Output the [x, y] coordinate of the center of the cell containing the given text.  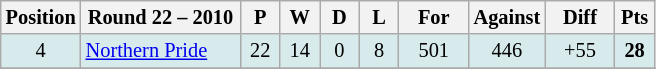
0 [340, 51]
P [260, 17]
8 [379, 51]
28 [635, 51]
L [379, 17]
Diff [580, 17]
446 [508, 51]
D [340, 17]
14 [300, 51]
Round 22 – 2010 [161, 17]
Against [508, 17]
22 [260, 51]
For [434, 17]
Northern Pride [161, 51]
Position [41, 17]
501 [434, 51]
W [300, 17]
+55 [580, 51]
Pts [635, 17]
4 [41, 51]
